Capture the cell that displays the provided text and extract its (x, y) central coordinate. 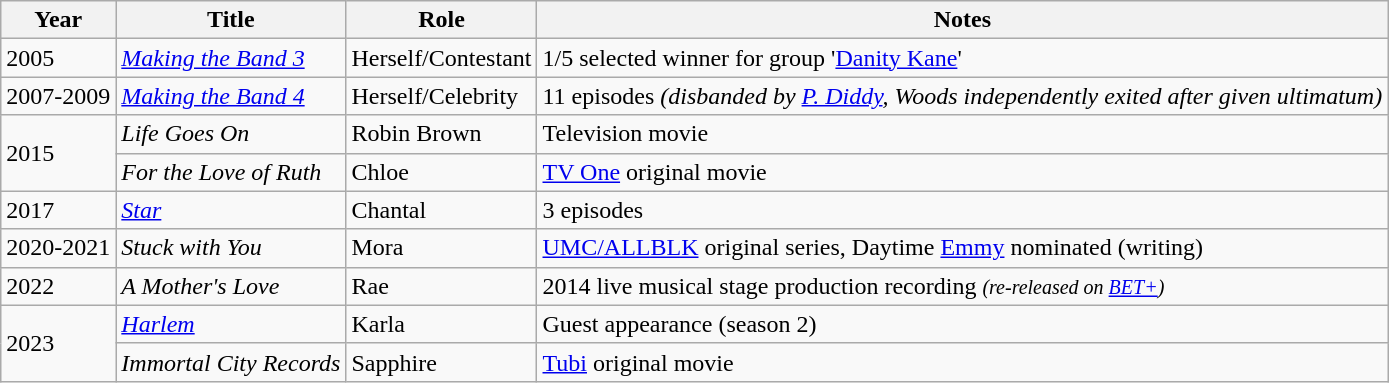
Tubi original movie (962, 362)
UMC/ALLBLK original series, Daytime Emmy nominated (writing) (962, 248)
Television movie (962, 134)
Rae (442, 286)
2022 (58, 286)
Life Goes On (231, 134)
Notes (962, 20)
Karla (442, 324)
Year (58, 20)
Mora (442, 248)
Chloe (442, 172)
Stuck with You (231, 248)
2015 (58, 153)
Herself/Contestant (442, 58)
Star (231, 210)
2023 (58, 343)
Robin Brown (442, 134)
2020-2021 (58, 248)
Guest appearance (season 2) (962, 324)
TV One original movie (962, 172)
Immortal City Records (231, 362)
Title (231, 20)
Making the Band 3 (231, 58)
Harlem (231, 324)
Chantal (442, 210)
A Mother's Love (231, 286)
Role (442, 20)
2005 (58, 58)
Sapphire (442, 362)
1/5 selected winner for group 'Danity Kane' (962, 58)
3 episodes (962, 210)
Making the Band 4 (231, 96)
2014 live musical stage production recording (re-released on BET+) (962, 286)
For the Love of Ruth (231, 172)
11 episodes (disbanded by P. Diddy, Woods independently exited after given ultimatum) (962, 96)
2017 (58, 210)
Herself/Celebrity (442, 96)
2007-2009 (58, 96)
